Detect which cell encompasses the target text, then output its [x, y] center coordinate. 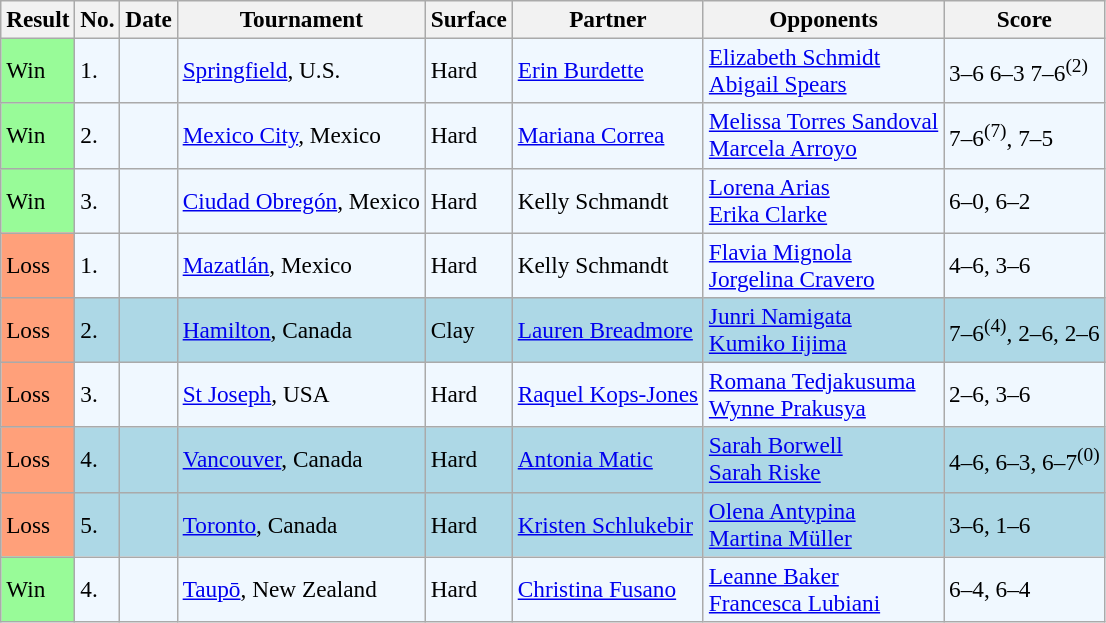
Romana Tedjakusuma Wynne Prakusya [823, 394]
Junri Namigata Kumiko Iijima [823, 330]
Sarah Borwell Sarah Riske [823, 460]
Opponents [823, 19]
3–6 6–3 7–6(2) [1024, 70]
No. [98, 19]
5. [98, 524]
7–6(7), 7–5 [1024, 136]
Score [1024, 19]
Tournament [301, 19]
Melissa Torres Sandoval Marcela Arroyo [823, 136]
6–0, 6–2 [1024, 200]
Erin Burdette [608, 70]
Toronto, Canada [301, 524]
7–6(4), 2–6, 2–6 [1024, 330]
Ciudad Obregón, Mexico [301, 200]
Mariana Correa [608, 136]
Antonia Matic [608, 460]
Elizabeth Schmidt Abigail Spears [823, 70]
Flavia Mignola Jorgelina Cravero [823, 264]
Mexico City, Mexico [301, 136]
2–6, 3–6 [1024, 394]
Clay [468, 330]
Christina Fusano [608, 588]
Olena Antypina Martina Müller [823, 524]
Date [148, 19]
Raquel Kops-Jones [608, 394]
4–6, 6–3, 6–7(0) [1024, 460]
4–6, 3–6 [1024, 264]
Lorena Arias Erika Clarke [823, 200]
3–6, 1–6 [1024, 524]
Hamilton, Canada [301, 330]
Partner [608, 19]
6–4, 6–4 [1024, 588]
Taupō, New Zealand [301, 588]
St Joseph, USA [301, 394]
Surface [468, 19]
Lauren Breadmore [608, 330]
Kristen Schlukebir [608, 524]
Springfield, U.S. [301, 70]
Leanne Baker Francesca Lubiani [823, 588]
Mazatlán, Mexico [301, 264]
Vancouver, Canada [301, 460]
Result [38, 19]
